Search for the cell housing the specified text and yield its (X, Y) center coordinate. 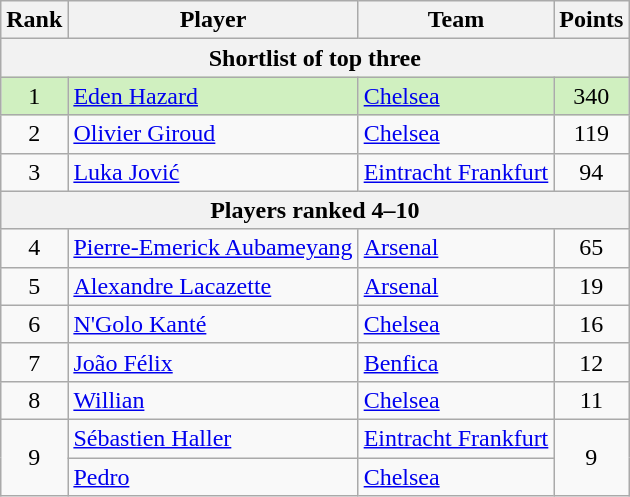
Player (213, 20)
Team (456, 20)
Eden Hazard (213, 96)
2 (34, 134)
Shortlist of top three (315, 58)
N'Golo Kanté (213, 324)
Luka Jović (213, 172)
65 (592, 248)
Willian (213, 400)
Players ranked 4–10 (315, 210)
7 (34, 362)
João Félix (213, 362)
Pedro (213, 477)
8 (34, 400)
Rank (34, 20)
Olivier Giroud (213, 134)
Alexandre Lacazette (213, 286)
6 (34, 324)
5 (34, 286)
Points (592, 20)
94 (592, 172)
Sébastien Haller (213, 438)
16 (592, 324)
Benfica (456, 362)
340 (592, 96)
12 (592, 362)
4 (34, 248)
3 (34, 172)
119 (592, 134)
19 (592, 286)
Pierre-Emerick Aubameyang (213, 248)
1 (34, 96)
11 (592, 400)
